Pinpoint the cell where the given text exists, returning its (x, y) midpoint coordinate. 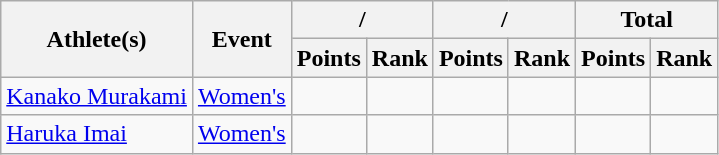
Kanako Murakami (97, 96)
Total (647, 20)
Event (242, 39)
Haruka Imai (97, 134)
Athlete(s) (97, 39)
